Output the [X, Y] coordinate of the center of the cell containing the given text.  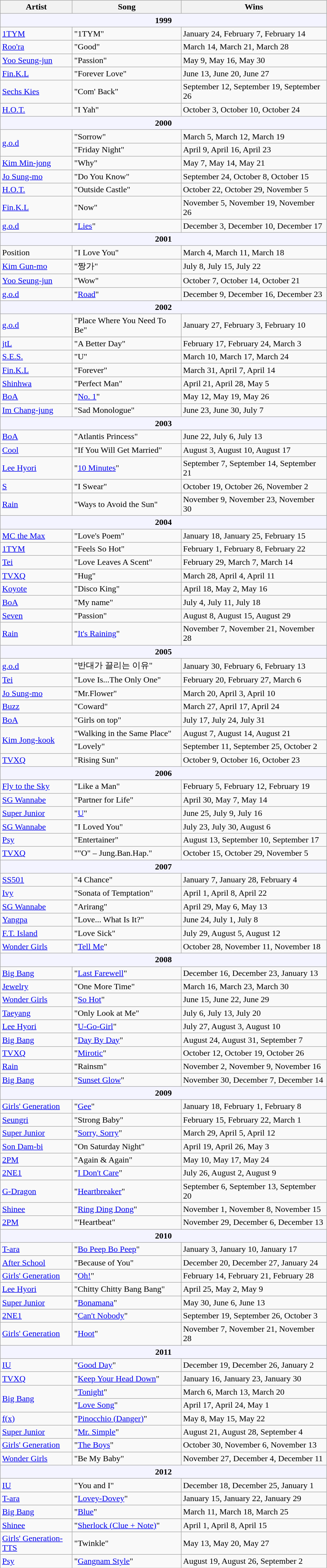
March 16, March 23, March 30 [254, 986]
January 27, February 3, February 10 [254, 326]
"Day By Day" [127, 1040]
"My name" [127, 602]
"Can't Nobody" [127, 1316]
May 10, May 17, May 24 [254, 1160]
"Good" [127, 47]
SS501 [36, 880]
Sechs Kies [36, 92]
July 29, August 5, August 12 [254, 933]
Buzz [36, 707]
October 7, October 14, October 21 [254, 280]
January 24, February 7, February 14 [254, 34]
Koyote [36, 589]
July 23, July 30, August 6 [254, 826]
"Love Song" [127, 1405]
"Wow" [127, 280]
Shinhwa [36, 383]
"Only Look at Me" [127, 1013]
"Road" [127, 294]
March 20, April 3, April 10 [254, 693]
Seven [36, 616]
2012 [164, 1472]
Taeyang [36, 1013]
"Oh!" [127, 1276]
MC the Max [36, 535]
April 17, April 24, May 1 [254, 1405]
June 13, June 20, June 27 [254, 74]
"Lovey-Dovey" [127, 1498]
April 21, April 28, May 5 [254, 383]
"Hug" [127, 576]
"Bo Peep Bo Peep" [127, 1249]
February 20, February 27, March 6 [254, 680]
jtL [36, 344]
"짱가" [127, 267]
"If You Will Get Married" [127, 450]
June 22, July 6, July 13 [254, 437]
November 5, November 19, November 26 [254, 208]
"Sonata of Temptation" [127, 893]
"So Hot" [127, 1000]
January 18, February 1, February 8 [254, 1106]
"Outside Castle" [127, 190]
"Com' Back" [127, 92]
"Entertainer" [127, 840]
"Why" [127, 163]
"Ways to Avoid the Sun" [127, 504]
July 6, July 13, July 20 [254, 1013]
March 29, April 5, April 12 [254, 1133]
Im Chang-jung [36, 410]
February 14, February 21, February 28 [254, 1276]
August 19, August 26, September 2 [254, 1561]
"Keep Your Head Down" [127, 1379]
"Because of You" [127, 1262]
"반대가 끌리는 이유" [127, 666]
July 27, August 3, August 10 [254, 1026]
"4 Chance" [127, 880]
"Sorrow" [127, 136]
March 5, March 12, March 19 [254, 136]
"Coward" [127, 707]
"The Boys" [127, 1445]
May 8, May 15, May 22 [254, 1418]
Kim Gun-mo [36, 267]
August 13, September 10, September 17 [254, 840]
"Mr. Simple" [127, 1432]
2007 [164, 867]
2002 [164, 307]
January 3, January 10, January 17 [254, 1249]
January 18, January 25, February 15 [254, 535]
July 17, July 24, July 31 [254, 720]
"Gangnam Style" [127, 1561]
July 26, August 2, August 9 [254, 1173]
August 24, August 31, September 7 [254, 1040]
"Lovely" [127, 747]
May 12, May 19, May 26 [254, 397]
March 14, March 21, March 28 [254, 47]
"Partner for Life" [127, 800]
January 7, January 28, February 4 [254, 880]
February 15, February 22, March 1 [254, 1120]
June 15, June 22, June 29 [254, 1000]
Kim Jong-kook [36, 740]
April 1, April 8, April 22 [254, 893]
"No. 1" [127, 397]
"Strong Baby" [127, 1120]
April 25, May 2, May 9 [254, 1289]
"Arirang" [127, 907]
January 15, January 22, January 29 [254, 1498]
"I Don't Care" [127, 1173]
"Love's Poem" [127, 535]
"Mirotic" [127, 1053]
February 1, February 8, February 22 [254, 549]
"Be My Baby" [127, 1458]
May 13, May 20, May 27 [254, 1543]
May 9, May 16, May 30 [254, 60]
"Love Is...The Only One" [127, 680]
2009 [164, 1093]
October 28, November 11, November 18 [254, 946]
October 19, October 26, November 2 [254, 486]
December 18, December 25, January 1 [254, 1485]
"Now" [127, 208]
Son Dam-bi [36, 1146]
"Tonight" [127, 1392]
"Blue" [127, 1512]
April 29, May 6, May 13 [254, 907]
2003 [164, 423]
July 4, July 11, July 18 [254, 602]
S [36, 486]
September 19, September 26, October 3 [254, 1316]
"Atlantis Princess" [127, 437]
"One More Time" [127, 986]
"Rising Sun" [127, 760]
"Last Farewell" [127, 973]
Fly to the Sky [36, 786]
November 2, November 9, November 16 [254, 1066]
September 11, September 25, October 2 [254, 747]
March 6, March 13, March 20 [254, 1392]
March 4, March 11, March 18 [254, 252]
Kim Min-jong [36, 163]
Roo'ra [36, 47]
June 23, June 30, July 7 [254, 410]
"It's Raining" [127, 634]
September 6, September 13, September 20 [254, 1191]
2001 [164, 239]
"Pinocchio (Danger)" [127, 1418]
November 9, November 23, November 30 [254, 504]
"A Better Day" [127, 344]
Wins [254, 7]
August 3, August 10, August 17 [254, 450]
"I Loved You" [127, 826]
"Again & Again" [127, 1160]
"Ring Ding Dong" [127, 1209]
"Good Day" [127, 1365]
f(x) [36, 1418]
Ivy [36, 893]
"Chitty Chitty Bang Bang" [127, 1289]
Song [127, 7]
October 15, October 29, November 5 [254, 853]
August 8, August 15, August 29 [254, 616]
"Mr.Flower" [127, 693]
"'Heartbeat" [127, 1222]
"Love Sick" [127, 933]
Position [36, 252]
"Walking in the Same Place" [127, 733]
2006 [164, 773]
September 7, September 14, September 21 [254, 468]
"Friday Night" [127, 150]
"Sorry, Sorry" [127, 1133]
September 24, October 8, October 15 [254, 176]
"Sunset Glow" [127, 1080]
December 3, December 10, December 17 [254, 226]
January 30, February 6, February 13 [254, 666]
"Sherlock (Clue + Note)" [127, 1525]
"Lies" [127, 226]
April 9, April 16, April 23 [254, 150]
February 5, February 12, February 19 [254, 786]
Seungri [36, 1120]
Cool [36, 450]
"Forever" [127, 370]
October 9, October 16, October 23 [254, 760]
April 30, May 7, May 14 [254, 800]
March 11, March 18, March 25 [254, 1512]
""O" – Jung.Ban.Hap." [127, 853]
2005 [164, 652]
"Place Where You Need To Be" [127, 326]
April 18, May 2, May 16 [254, 589]
"Perfect Man" [127, 383]
"Love Leaves A Scent" [127, 562]
"U-Go-Girl" [127, 1026]
"Heartbreaker" [127, 1191]
"Rainsm" [127, 1066]
G-Dragon [36, 1191]
April 1, April 8, April 15 [254, 1525]
"Sad Monologue" [127, 410]
"Gee" [127, 1106]
F.T. Island [36, 933]
2010 [164, 1236]
Yangpa [36, 920]
Girls' Generation-TTS [36, 1543]
"On Saturday Night" [127, 1146]
"I Swear" [127, 486]
2004 [164, 522]
"Do You Know" [127, 176]
March 28, April 4, April 11 [254, 576]
May 30, June 6, June 13 [254, 1302]
December 9, December 16, December 23 [254, 294]
September 12, September 19, September 26 [254, 92]
October 22, October 29, November 5 [254, 190]
November 1, November 8, November 15 [254, 1209]
June 24, July 1, July 8 [254, 920]
2000 [164, 123]
February 29, March 7, March 14 [254, 562]
December 20, December 27, January 24 [254, 1262]
March 27, April 17, April 24 [254, 707]
"Disco King" [127, 589]
"Tell Me" [127, 946]
"Girls on top" [127, 720]
"Feels So Hot" [127, 549]
December 16, December 23, January 13 [254, 973]
"Like a Man" [127, 786]
Artist [36, 7]
After School [36, 1262]
November 27, December 4, December 11 [254, 1458]
August 21, August 28, September 4 [254, 1432]
March 31, April 7, April 14 [254, 370]
"Hoot" [127, 1334]
"Love... What Is It?" [127, 920]
2008 [164, 960]
August 7, August 14, August 21 [254, 733]
1999 [164, 20]
"1TYM" [127, 34]
June 25, July 9, July 16 [254, 813]
October 3, October 10, October 24 [254, 110]
"Bonamana" [127, 1302]
January 16, January 23, January 30 [254, 1379]
December 19, December 26, January 2 [254, 1365]
S.E.S. [36, 357]
"10 Minutes" [127, 468]
"I Love You" [127, 252]
October 30, November 6, November 13 [254, 1445]
"I Yah" [127, 110]
March 10, March 17, March 24 [254, 357]
April 19, April 26, May 3 [254, 1146]
"Forever Love" [127, 74]
July 8, July 15, July 22 [254, 267]
"Twinkle" [127, 1543]
May 7, May 14, May 21 [254, 163]
2011 [164, 1352]
Jewelry [36, 986]
February 17, February 24, March 3 [254, 344]
November 30, December 7, December 14 [254, 1080]
November 29, December 6, December 13 [254, 1222]
October 12, October 19, October 26 [254, 1053]
"You and I" [127, 1485]
